Output the [X, Y] coordinate of the center of the cell containing the given text.  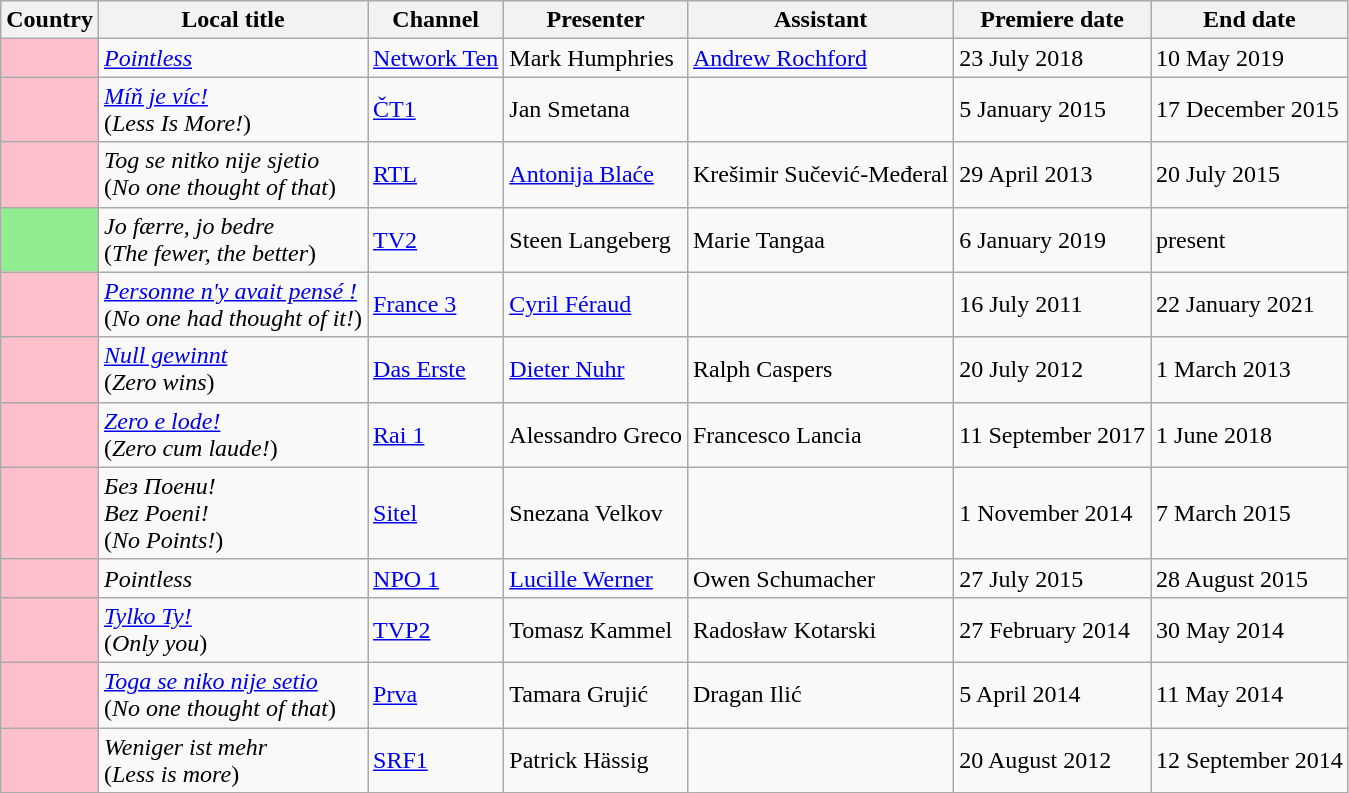
27 July 2015 [1052, 578]
28 August 2015 [1250, 578]
Channel [436, 20]
SRF1 [436, 760]
23 July 2018 [1052, 58]
29 April 2013 [1052, 174]
Country [50, 20]
5 April 2014 [1052, 694]
30 May 2014 [1250, 630]
27 February 2014 [1052, 630]
Andrew Rochford [820, 58]
ČT1 [436, 110]
Ralph Caspers [820, 370]
Tamara Grujić [596, 694]
1 June 2018 [1250, 434]
Personne n'y avait pensé !(No one had thought of it!) [232, 304]
Presenter [596, 20]
Null gewinnt(Zero wins) [232, 370]
Lucille Werner [596, 578]
Без Поени!Bez Poeni!(No Points!) [232, 513]
Owen Schumacher [820, 578]
Marie Tangaa [820, 240]
Jo færre, jo bedre(The fewer, the better) [232, 240]
22 January 2021 [1250, 304]
Patrick Hässig [596, 760]
Assistant [820, 20]
Míň je víc!(Less Is More!) [232, 110]
TV2 [436, 240]
Cyril Féraud [596, 304]
Tog se nitko nije sjetio(No one thought of that) [232, 174]
Francesco Lancia [820, 434]
7 March 2015 [1250, 513]
End date [1250, 20]
Mark Humphries [596, 58]
10 May 2019 [1250, 58]
Krešimir Sučević-Međeral [820, 174]
5 January 2015 [1052, 110]
1 November 2014 [1052, 513]
Toga se niko nije setio(No one thought of that) [232, 694]
RTL [436, 174]
present [1250, 240]
6 January 2019 [1052, 240]
NPO 1 [436, 578]
11 May 2014 [1250, 694]
20 July 2012 [1052, 370]
Dieter Nuhr [596, 370]
Radosław Kotarski [820, 630]
Steen Langeberg [596, 240]
Zero e lode!(Zero cum laude!) [232, 434]
Sitel [436, 513]
20 August 2012 [1052, 760]
17 December 2015 [1250, 110]
Tomasz Kammel [596, 630]
Rai 1 [436, 434]
Jan Smetana [596, 110]
Das Erste [436, 370]
France 3 [436, 304]
Weniger ist mehr(Less is more) [232, 760]
20 July 2015 [1250, 174]
12 September 2014 [1250, 760]
Snezana Velkov [596, 513]
TVP2 [436, 630]
11 September 2017 [1052, 434]
Local title [232, 20]
Network Ten [436, 58]
Dragan Ilić [820, 694]
1 March 2013 [1250, 370]
Prva [436, 694]
16 July 2011 [1052, 304]
Antonija Blaće [596, 174]
Alessandro Greco [596, 434]
Premiere date [1052, 20]
Tylko Ty!(Only you) [232, 630]
